Provide the [X, Y] coordinate of the cell's center where the given text is located.  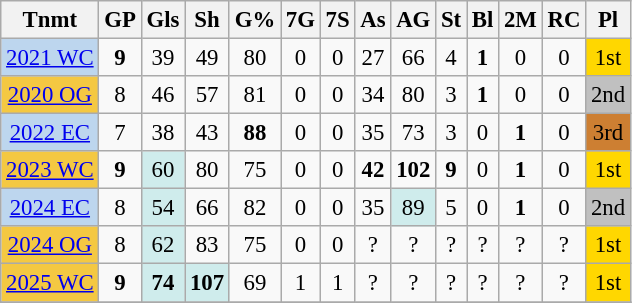
RC [564, 20]
5 [452, 208]
102 [414, 170]
107 [208, 283]
2024 EC [50, 208]
2024 OG [50, 245]
3rd [608, 133]
62 [163, 245]
7 [120, 133]
GP [120, 20]
38 [163, 133]
2022 EC [50, 133]
2021 WC [50, 58]
G% [254, 20]
49 [208, 58]
Bl [482, 20]
2M [521, 20]
7S [338, 20]
73 [414, 133]
As [373, 20]
69 [254, 283]
St [452, 20]
82 [254, 208]
Sh [208, 20]
2025 WC [50, 283]
7G [301, 20]
83 [208, 245]
39 [163, 58]
46 [163, 95]
54 [163, 208]
4 [452, 58]
42 [373, 170]
2023 WC [50, 170]
89 [414, 208]
Gls [163, 20]
27 [373, 58]
43 [208, 133]
57 [208, 95]
88 [254, 133]
2020 OG [50, 95]
AG [414, 20]
60 [163, 170]
81 [254, 95]
74 [163, 283]
Pl [608, 20]
Tnmt [50, 20]
34 [373, 95]
